Find where the given text appears and provide that cell's center as (X, Y) coordinate. 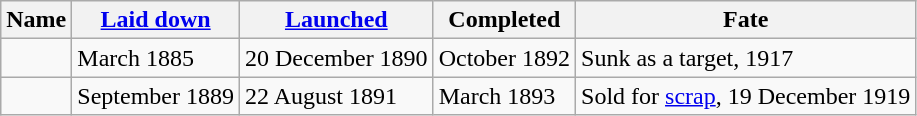
20 December 1890 (336, 58)
Laid down (156, 20)
March 1893 (504, 96)
September 1889 (156, 96)
October 1892 (504, 58)
March 1885 (156, 58)
Completed (504, 20)
Sold for scrap, 19 December 1919 (746, 96)
Name (36, 20)
Fate (746, 20)
Launched (336, 20)
22 August 1891 (336, 96)
Sunk as a target, 1917 (746, 58)
